Output the (X, Y) coordinate of the center of the cell containing the given text.  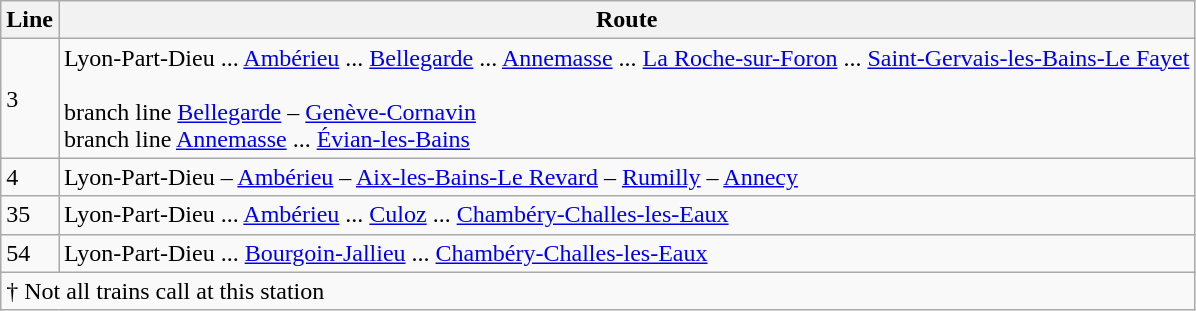
Lyon-Part-Dieu ... Ambérieu ... Culoz ... Chambéry-Challes-les-Eaux (626, 215)
† Not all trains call at this station (598, 291)
35 (30, 215)
Route (626, 20)
Lyon-Part-Dieu ... Bourgoin-Jallieu ... Chambéry-Challes-les-Eaux (626, 253)
54 (30, 253)
4 (30, 177)
3 (30, 98)
Lyon-Part-Dieu – Ambérieu – Aix-les-Bains-Le Revard – Rumilly – Annecy (626, 177)
Line (30, 20)
